Identify which cell holds the provided text, then report its (x, y) central coordinate. 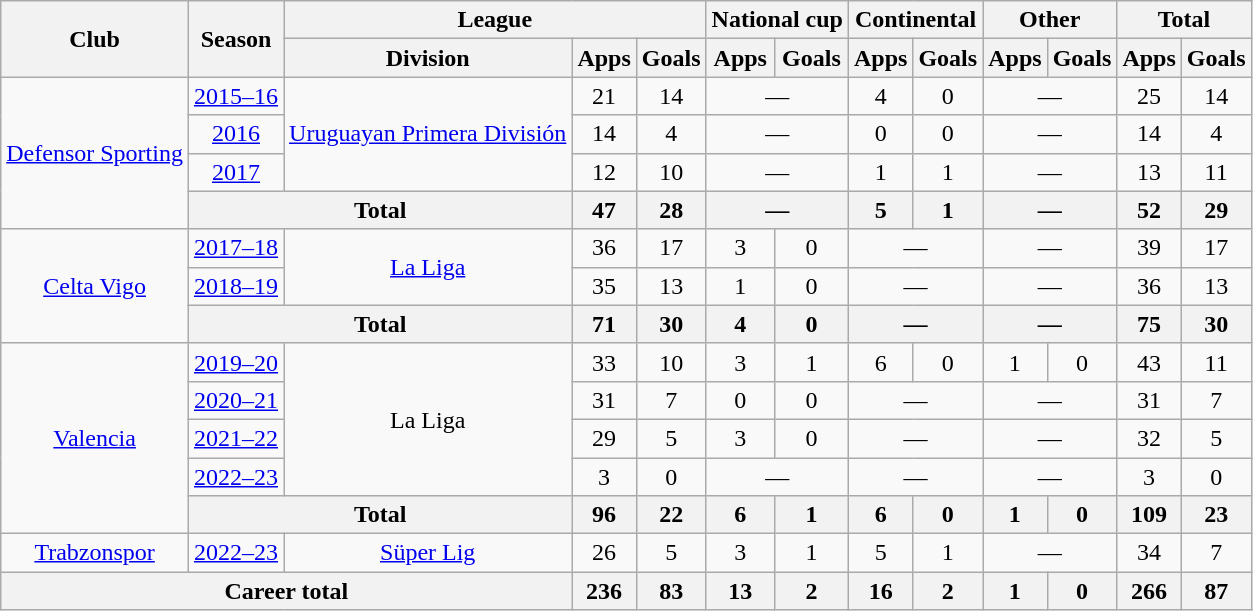
34 (1149, 553)
39 (1149, 248)
2021–22 (236, 438)
Süper Lig (428, 553)
2015–16 (236, 96)
Celta Vigo (95, 286)
2017 (236, 172)
266 (1149, 591)
28 (671, 210)
83 (671, 591)
21 (604, 96)
16 (880, 591)
47 (604, 210)
Season (236, 39)
109 (1149, 515)
Other (1050, 20)
Division (428, 58)
71 (604, 324)
75 (1149, 324)
Career total (286, 591)
Trabzonspor (95, 553)
23 (1216, 515)
32 (1149, 438)
25 (1149, 96)
2020–21 (236, 400)
Uruguayan Primera División (428, 134)
87 (1216, 591)
12 (604, 172)
2017–18 (236, 248)
52 (1149, 210)
96 (604, 515)
2016 (236, 134)
2019–20 (236, 362)
22 (671, 515)
National cup (777, 20)
Continental (915, 20)
League (496, 20)
33 (604, 362)
Valencia (95, 438)
236 (604, 591)
2018–19 (236, 286)
26 (604, 553)
Club (95, 39)
35 (604, 286)
Defensor Sporting (95, 153)
43 (1149, 362)
